Capture the cell that displays the provided text and extract its [x, y] central coordinate. 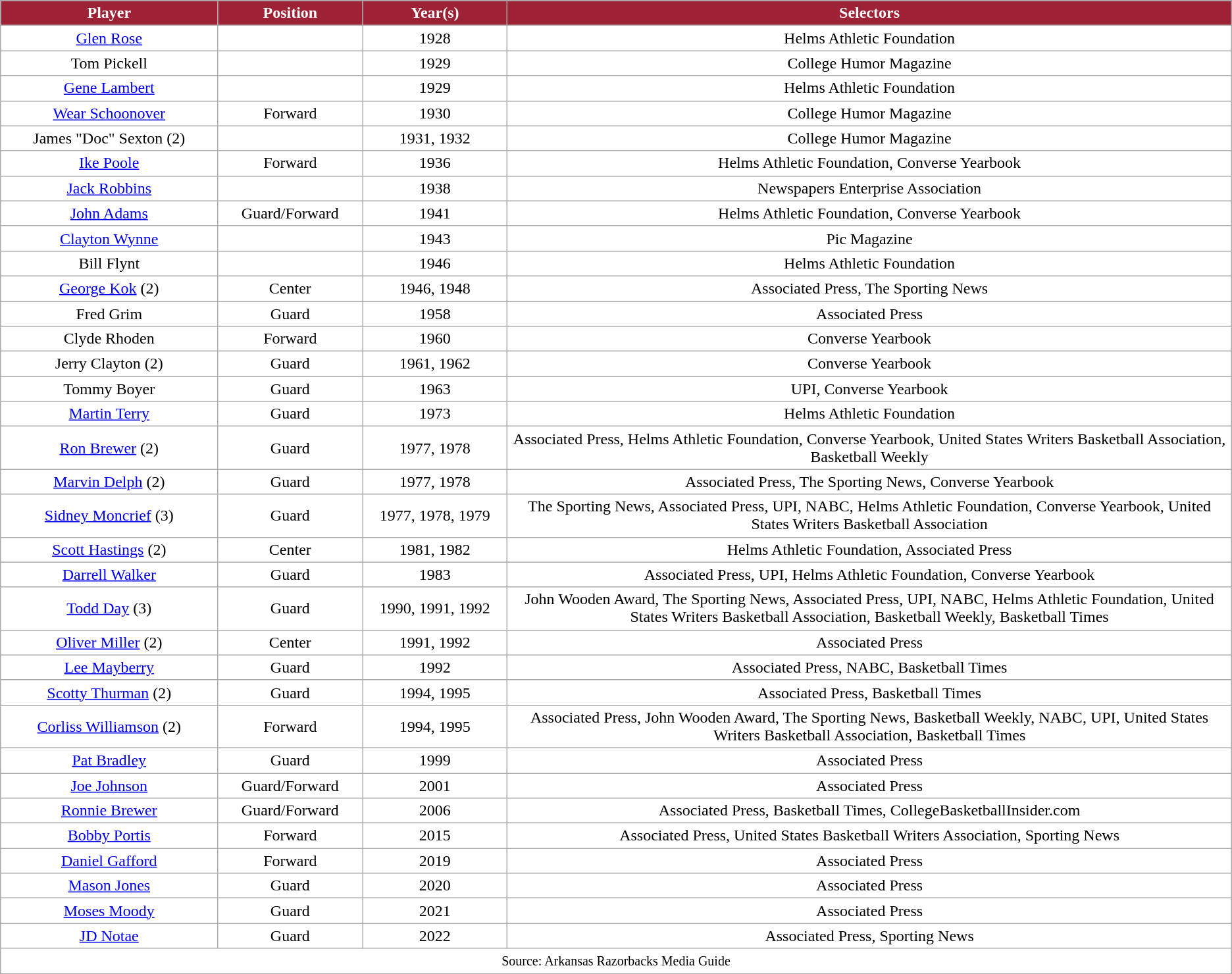
1936 [435, 163]
Scott Hastings (2) [109, 550]
2020 [435, 886]
Associated Press, UPI, Helms Athletic Foundation, Converse Yearbook [869, 575]
Glen Rose [109, 38]
Lee Mayberry [109, 667]
UPI, Converse Yearbook [869, 389]
Bill Flynt [109, 263]
Position [290, 13]
Pat Bradley [109, 760]
2006 [435, 811]
Associated Press, Helms Athletic Foundation, Converse Yearbook, United States Writers Basketball Association, Basketball Weekly [869, 448]
Fred Grim [109, 314]
Associated Press, The Sporting News [869, 288]
Corliss Williamson (2) [109, 727]
Moses Moody [109, 911]
Tommy Boyer [109, 389]
Ronnie Brewer [109, 811]
Mason Jones [109, 886]
Clyde Rhoden [109, 339]
1931, 1932 [435, 138]
Martin Terry [109, 414]
Newspapers Enterprise Association [869, 188]
Jerry Clayton (2) [109, 364]
2019 [435, 861]
Helms Athletic Foundation, Associated Press [869, 550]
1961, 1962 [435, 364]
Marvin Delph (2) [109, 482]
Joe Johnson [109, 785]
1928 [435, 38]
1930 [435, 113]
1963 [435, 389]
George Kok (2) [109, 288]
Sidney Moncrief (3) [109, 516]
1981, 1982 [435, 550]
Gene Lambert [109, 88]
1943 [435, 238]
1977, 1978, 1979 [435, 516]
The Sporting News, Associated Press, UPI, NABC, Helms Athletic Foundation, Converse Yearbook, United States Writers Basketball Association [869, 516]
Daniel Gafford [109, 861]
1991, 1992 [435, 642]
Associated Press, NABC, Basketball Times [869, 667]
Pic Magazine [869, 238]
Associated Press, The Sporting News, Converse Yearbook [869, 482]
Ike Poole [109, 163]
1941 [435, 213]
1960 [435, 339]
Source: Arkansas Razorbacks Media Guide [616, 961]
Jack Robbins [109, 188]
Associated Press, Basketball Times, CollegeBasketballInsider.com [869, 811]
James "Doc" Sexton (2) [109, 138]
Associated Press, Sporting News [869, 936]
Ron Brewer (2) [109, 448]
Associated Press, John Wooden Award, The Sporting News, Basketball Weekly, NABC, UPI, United States Writers Basketball Association, Basketball Times [869, 727]
Oliver Miller (2) [109, 642]
Tom Pickell [109, 63]
JD Notae [109, 936]
2021 [435, 911]
1990, 1991, 1992 [435, 608]
1946 [435, 263]
1973 [435, 414]
Clayton Wynne [109, 238]
Year(s) [435, 13]
2001 [435, 785]
Scotty Thurman (2) [109, 692]
1999 [435, 760]
1958 [435, 314]
1992 [435, 667]
1938 [435, 188]
Bobby Portis [109, 836]
Darrell Walker [109, 575]
Wear Schoonover [109, 113]
2022 [435, 936]
Selectors [869, 13]
1983 [435, 575]
Player [109, 13]
John Adams [109, 213]
Associated Press, United States Basketball Writers Association, Sporting News [869, 836]
1946, 1948 [435, 288]
2015 [435, 836]
Associated Press, Basketball Times [869, 692]
Todd Day (3) [109, 608]
